Capture the cell that displays the provided text and extract its (X, Y) central coordinate. 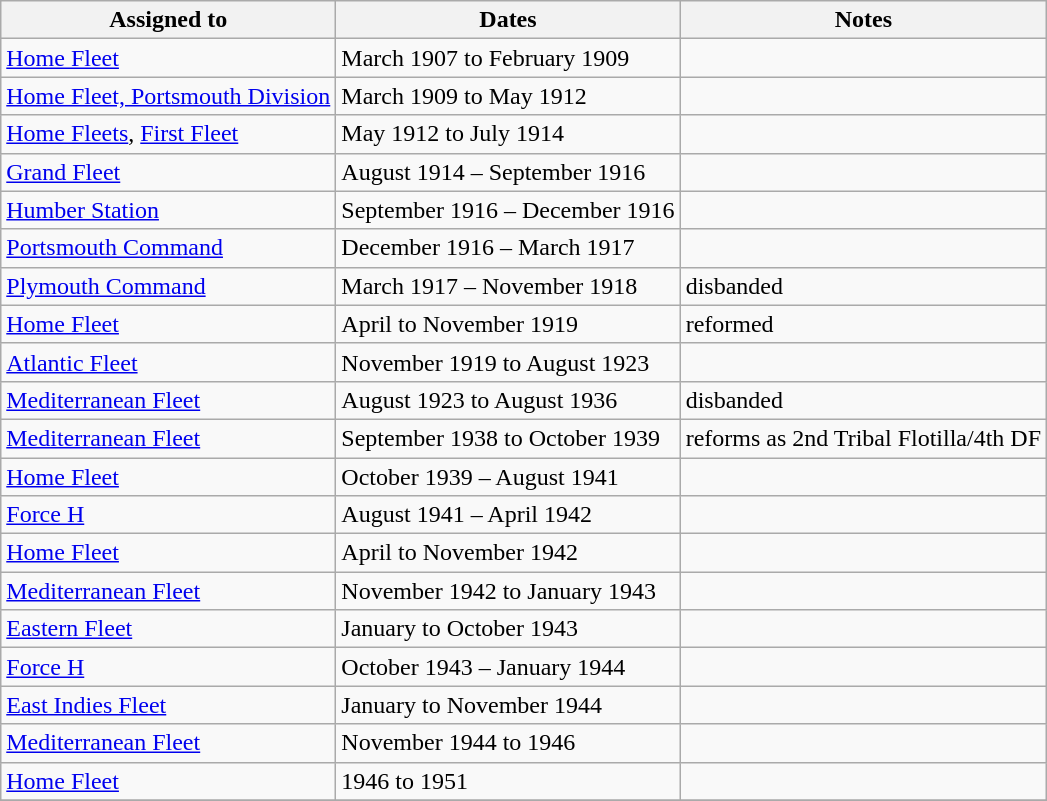
Dates (508, 20)
Notes (863, 20)
January to November 1944 (508, 705)
April to November 1942 (508, 553)
March 1917 – November 1918 (508, 286)
Home Fleets, First Fleet (168, 134)
September 1938 to October 1939 (508, 438)
November 1944 to 1946 (508, 743)
Assigned to (168, 20)
reformed (863, 324)
Eastern Fleet (168, 629)
August 1914 – September 1916 (508, 172)
Grand Fleet (168, 172)
Portsmouth Command (168, 248)
January to October 1943 (508, 629)
October 1939 – August 1941 (508, 477)
Home Fleet, Portsmouth Division (168, 96)
March 1909 to May 1912 (508, 96)
May 1912 to July 1914 (508, 134)
April to November 1919 (508, 324)
1946 to 1951 (508, 781)
Humber Station (168, 210)
East Indies Fleet (168, 705)
Atlantic Fleet (168, 362)
October 1943 – January 1944 (508, 667)
December 1916 – March 1917 (508, 248)
September 1916 – December 1916 (508, 210)
reforms as 2nd Tribal Flotilla/4th DF (863, 438)
November 1942 to January 1943 (508, 591)
March 1907 to February 1909 (508, 58)
August 1941 – April 1942 (508, 515)
November 1919 to August 1923 (508, 362)
Plymouth Command (168, 286)
August 1923 to August 1936 (508, 400)
